From the cell containing the given text, extract its center point as [X, Y] coordinate. 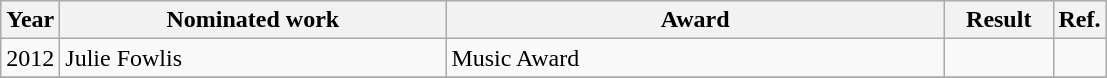
Music Award [696, 58]
Nominated work [253, 20]
2012 [30, 58]
Year [30, 20]
Julie Fowlis [253, 58]
Award [696, 20]
Ref. [1080, 20]
Result [998, 20]
